Extract the [X, Y] coordinate from the center of the cell holding the provided text.  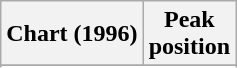
Peak position [189, 34]
Chart (1996) [72, 34]
